Pinpoint the cell where the given text exists, returning its [x, y] midpoint coordinate. 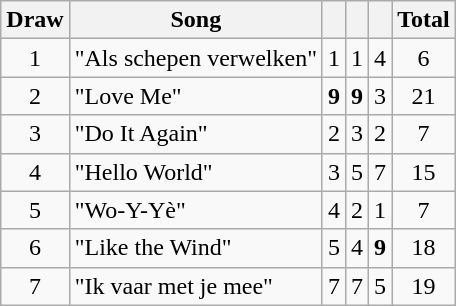
15 [424, 172]
"Als schepen verwelken" [196, 58]
"Love Me" [196, 96]
Song [196, 20]
Draw [35, 20]
Total [424, 20]
"Ik vaar met je mee" [196, 286]
"Hello World" [196, 172]
18 [424, 248]
"Do It Again" [196, 134]
"Wo-Y-Yè" [196, 210]
"Like the Wind" [196, 248]
19 [424, 286]
21 [424, 96]
